Output the [X, Y] coordinate of the center of the cell containing the given text.  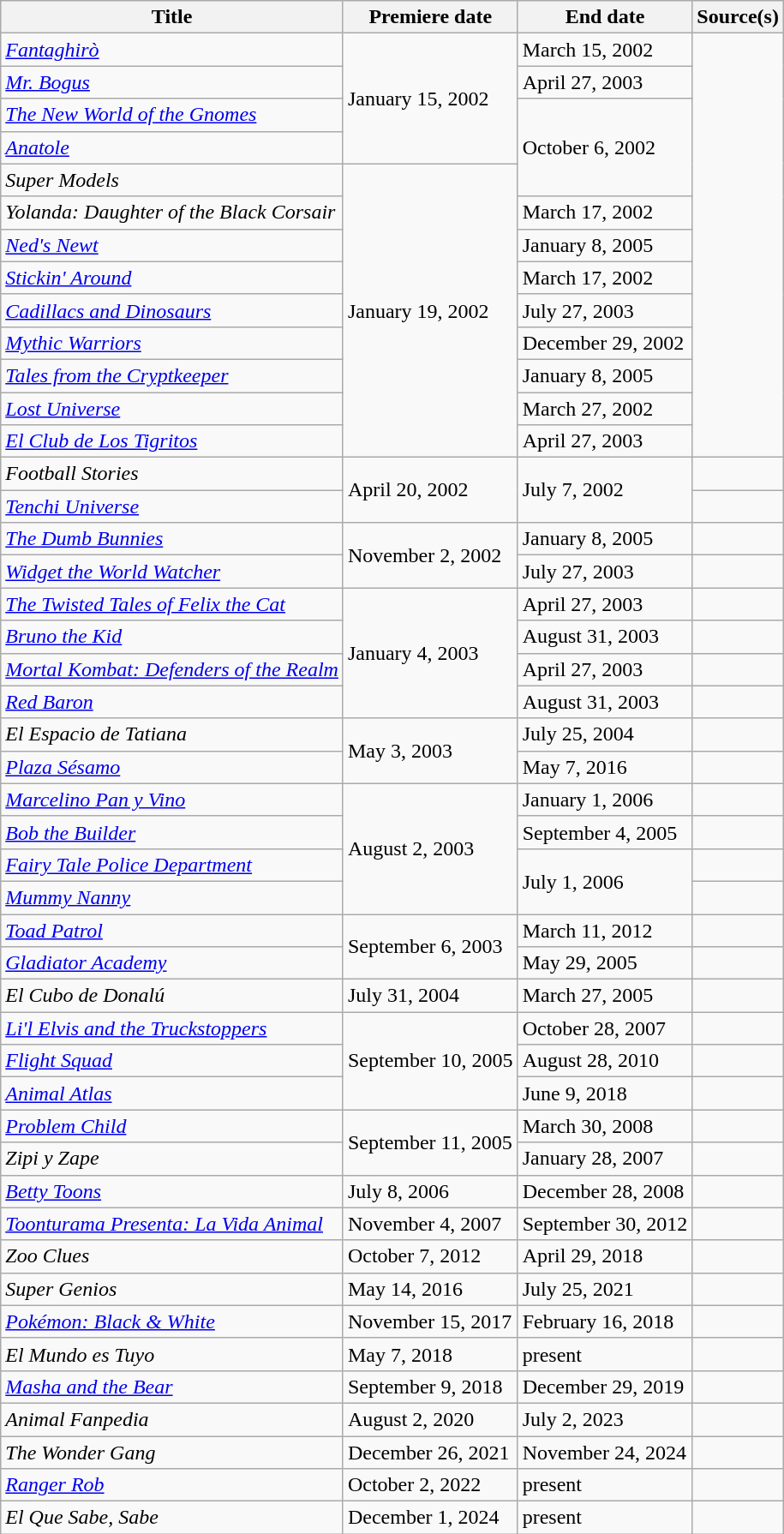
Cadillacs and Dinosaurs [172, 310]
Tales from the Cryptkeeper [172, 375]
Toad Patrol [172, 930]
Bruno the Kid [172, 637]
September 10, 2005 [430, 1061]
Ned's Newt [172, 245]
November 15, 2017 [430, 1321]
September 30, 2012 [605, 1224]
February 16, 2018 [605, 1321]
Betty Toons [172, 1191]
Mummy Nanny [172, 897]
December 29, 2002 [605, 343]
July 7, 2002 [605, 490]
January 19, 2002 [430, 310]
Mythic Warriors [172, 343]
December 1, 2024 [430, 1518]
May 7, 2016 [605, 767]
May 3, 2003 [430, 751]
Fantaghirò [172, 50]
Lost Universe [172, 409]
El Cubo de Donalú [172, 996]
May 14, 2016 [430, 1289]
September 11, 2005 [430, 1142]
The Wonder Gang [172, 1453]
Title [172, 17]
August 2, 2003 [430, 848]
Super Models [172, 180]
December 26, 2021 [430, 1453]
The Twisted Tales of Felix the Cat [172, 604]
Marcelino Pan y Vino [172, 800]
Gladiator Academy [172, 963]
May 7, 2018 [430, 1354]
October 7, 2012 [430, 1256]
September 6, 2003 [430, 946]
Plaza Sésamo [172, 767]
March 27, 2005 [605, 996]
Animal Atlas [172, 1094]
December 28, 2008 [605, 1191]
December 29, 2019 [605, 1387]
The New World of the Gnomes [172, 115]
March 15, 2002 [605, 50]
March 11, 2012 [605, 930]
Source(s) [739, 17]
El Que Sabe, Sabe [172, 1518]
July 1, 2006 [605, 881]
Super Genios [172, 1289]
Li'l Elvis and the Truckstoppers [172, 1028]
Toonturama Presenta: La Vida Animal [172, 1224]
El Club de Los Tigritos [172, 441]
March 27, 2002 [605, 409]
Problem Child [172, 1126]
April 20, 2002 [430, 490]
April 29, 2018 [605, 1256]
Premiere date [430, 17]
Stickin' Around [172, 278]
July 25, 2004 [605, 734]
Flight Squad [172, 1061]
Mortal Kombat: Defenders of the Realm [172, 669]
El Espacio de Tatiana [172, 734]
August 28, 2010 [605, 1061]
Pokémon: Black & White [172, 1321]
July 25, 2021 [605, 1289]
November 2, 2002 [430, 555]
Tenchi Universe [172, 506]
July 31, 2004 [430, 996]
Fairy Tale Police Department [172, 865]
July 2, 2023 [605, 1419]
Widget the World Watcher [172, 572]
September 4, 2005 [605, 832]
Zoo Clues [172, 1256]
Animal Fanpedia [172, 1419]
November 24, 2024 [605, 1453]
March 30, 2008 [605, 1126]
End date [605, 17]
Red Baron [172, 702]
January 1, 2006 [605, 800]
Yolanda: Daughter of the Black Corsair [172, 213]
El Mundo es Tuyo [172, 1354]
Mr. Bogus [172, 82]
Bob the Builder [172, 832]
October 28, 2007 [605, 1028]
January 4, 2003 [430, 653]
September 9, 2018 [430, 1387]
January 15, 2002 [430, 99]
July 8, 2006 [430, 1191]
Anatole [172, 147]
Ranger Rob [172, 1485]
Football Stories [172, 474]
October 6, 2002 [605, 147]
May 29, 2005 [605, 963]
June 9, 2018 [605, 1094]
October 2, 2022 [430, 1485]
Masha and the Bear [172, 1387]
January 28, 2007 [605, 1159]
August 2, 2020 [430, 1419]
November 4, 2007 [430, 1224]
Zipi y Zape [172, 1159]
The Dumb Bunnies [172, 539]
